Detect which cell encompasses the target text, then output its (x, y) center coordinate. 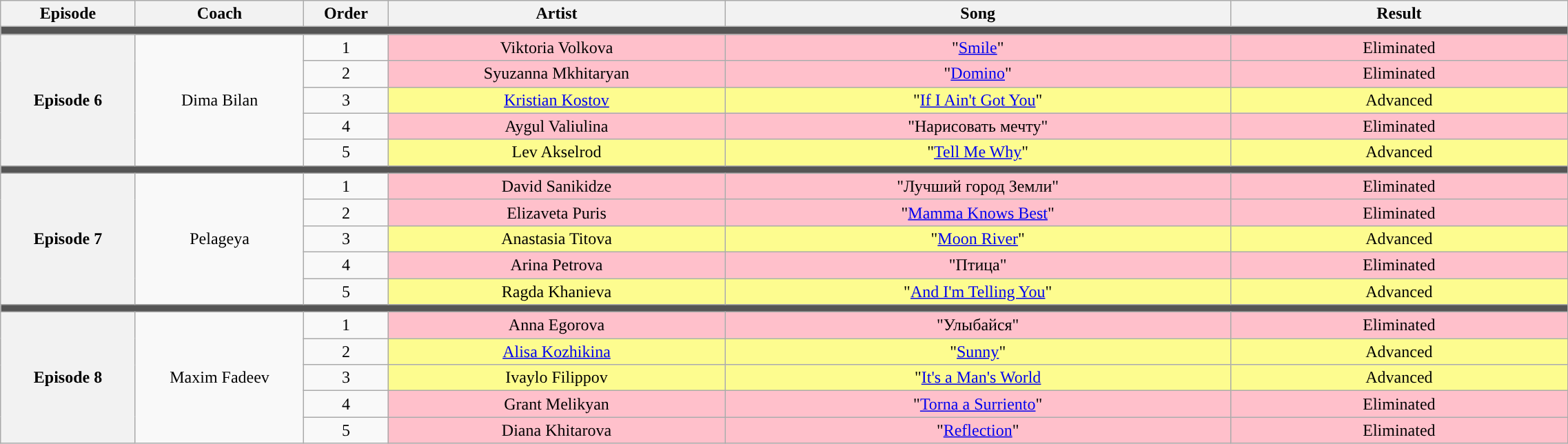
Elizaveta Puris (557, 212)
Ragda Khanieva (557, 292)
"Улыбайся" (977, 325)
David Sanikidze (557, 186)
Pelageya (219, 239)
"Reflection" (977, 430)
Episode 7 (68, 239)
Arina Petrova (557, 265)
"If I Ain't Got You" (977, 100)
Order (346, 14)
"Mamma Knows Best" (977, 212)
"Smile" (977, 48)
"Domino" (977, 74)
Artist (557, 14)
"Птица" (977, 265)
"Лучший город Земли" (977, 186)
Ivaylo Filippov (557, 378)
Viktoria Volkova (557, 48)
"It's a Man's World (977, 378)
Result (1399, 14)
"Tell Me Why" (977, 152)
Coach (219, 14)
Maxim Fadeev (219, 378)
Dima Bilan (219, 100)
"Torna a Surriento" (977, 404)
Syuzanna Mkhitaryan (557, 74)
Anna Egorova (557, 325)
Kristian Kostov (557, 100)
Song (977, 14)
Grant Melikyan (557, 404)
Episode (68, 14)
"And I'm Telling You" (977, 292)
"Sunny" (977, 352)
"Moon River" (977, 239)
Lev Akselrod (557, 152)
Episode 6 (68, 100)
Aygul Valiulina (557, 126)
Episode 8 (68, 378)
"Нарисовать мечту" (977, 126)
Anastasia Titova (557, 239)
Alisa Kozhikina (557, 352)
Diana Khitarova (557, 430)
